Return the [X, Y] coordinate for the center point of the cell that contains the specified text.  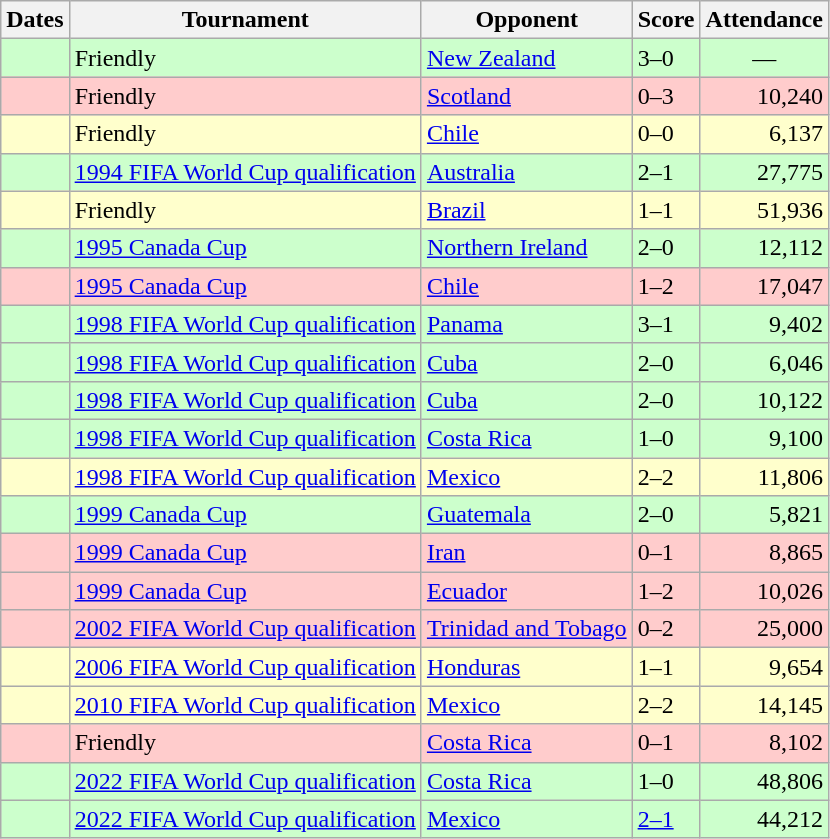
1994 FIFA World Cup qualification [245, 172]
Iran [526, 553]
10,240 [764, 96]
0–0 [666, 134]
10,122 [764, 400]
2006 FIFA World Cup qualification [245, 667]
9,654 [764, 667]
48,806 [764, 781]
25,000 [764, 629]
8,102 [764, 743]
0–3 [666, 96]
Northern Ireland [526, 248]
Guatemala [526, 515]
51,936 [764, 210]
11,806 [764, 477]
Dates [35, 20]
3–1 [666, 324]
44,212 [764, 819]
New Zealand [526, 58]
Opponent [526, 20]
12,112 [764, 248]
5,821 [764, 515]
Trinidad and Tobago [526, 629]
Tournament [245, 20]
27,775 [764, 172]
8,865 [764, 553]
Panama [526, 324]
14,145 [764, 705]
6,137 [764, 134]
9,100 [764, 438]
Australia [526, 172]
0–2 [666, 629]
Honduras [526, 667]
10,026 [764, 591]
2002 FIFA World Cup qualification [245, 629]
17,047 [764, 286]
Brazil [526, 210]
6,046 [764, 362]
9,402 [764, 324]
Scotland [526, 96]
— [764, 58]
Score [666, 20]
Ecuador [526, 591]
Attendance [764, 20]
3–0 [666, 58]
2010 FIFA World Cup qualification [245, 705]
